Identify which cell holds the provided text, then report its [X, Y] central coordinate. 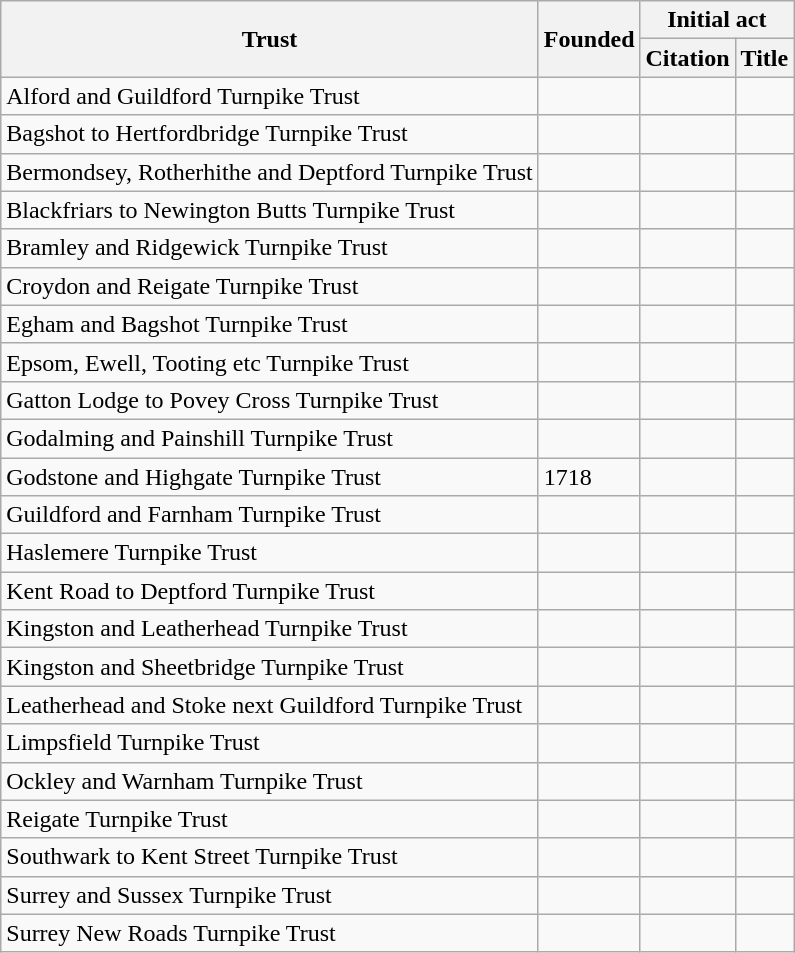
Founded [589, 39]
Epsom, Ewell, Tooting etc Turnpike Trust [270, 362]
Kingston and Sheetbridge Turnpike Trust [270, 667]
Croydon and Reigate Turnpike Trust [270, 286]
1718 [589, 477]
Citation [688, 58]
Godstone and Highgate Turnpike Trust [270, 477]
Trust [270, 39]
Initial act [717, 20]
Bramley and Ridgewick Turnpike Trust [270, 248]
Southwark to Kent Street Turnpike Trust [270, 857]
Godalming and Painshill Turnpike Trust [270, 438]
Ockley and Warnham Turnpike Trust [270, 781]
Bagshot to Hertfordbridge Turnpike Trust [270, 134]
Limpsfield Turnpike Trust [270, 743]
Surrey New Roads Turnpike Trust [270, 933]
Leatherhead and Stoke next Guildford Turnpike Trust [270, 705]
Surrey and Sussex Turnpike Trust [270, 895]
Alford and Guildford Turnpike Trust [270, 96]
Guildford and Farnham Turnpike Trust [270, 515]
Haslemere Turnpike Trust [270, 553]
Title [764, 58]
Kingston and Leatherhead Turnpike Trust [270, 629]
Blackfriars to Newington Butts Turnpike Trust [270, 210]
Reigate Turnpike Trust [270, 819]
Gatton Lodge to Povey Cross Turnpike Trust [270, 400]
Egham and Bagshot Turnpike Trust [270, 324]
Bermondsey, Rotherhithe and Deptford Turnpike Trust [270, 172]
Kent Road to Deptford Turnpike Trust [270, 591]
